Capture the cell that displays the provided text and extract its [X, Y] central coordinate. 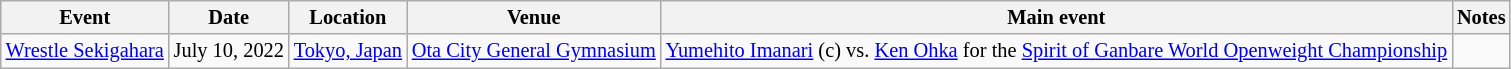
Wrestle Sekigahara [85, 51]
Notes [1481, 17]
Venue [534, 17]
Yumehito Imanari (c) vs. Ken Ohka for the Spirit of Ganbare World Openweight Championship [1056, 51]
Tokyo, Japan [348, 51]
Date [229, 17]
Ota City General Gymnasium [534, 51]
Event [85, 17]
July 10, 2022 [229, 51]
Main event [1056, 17]
Location [348, 17]
